Search for the cell housing the specified text and yield its [X, Y] center coordinate. 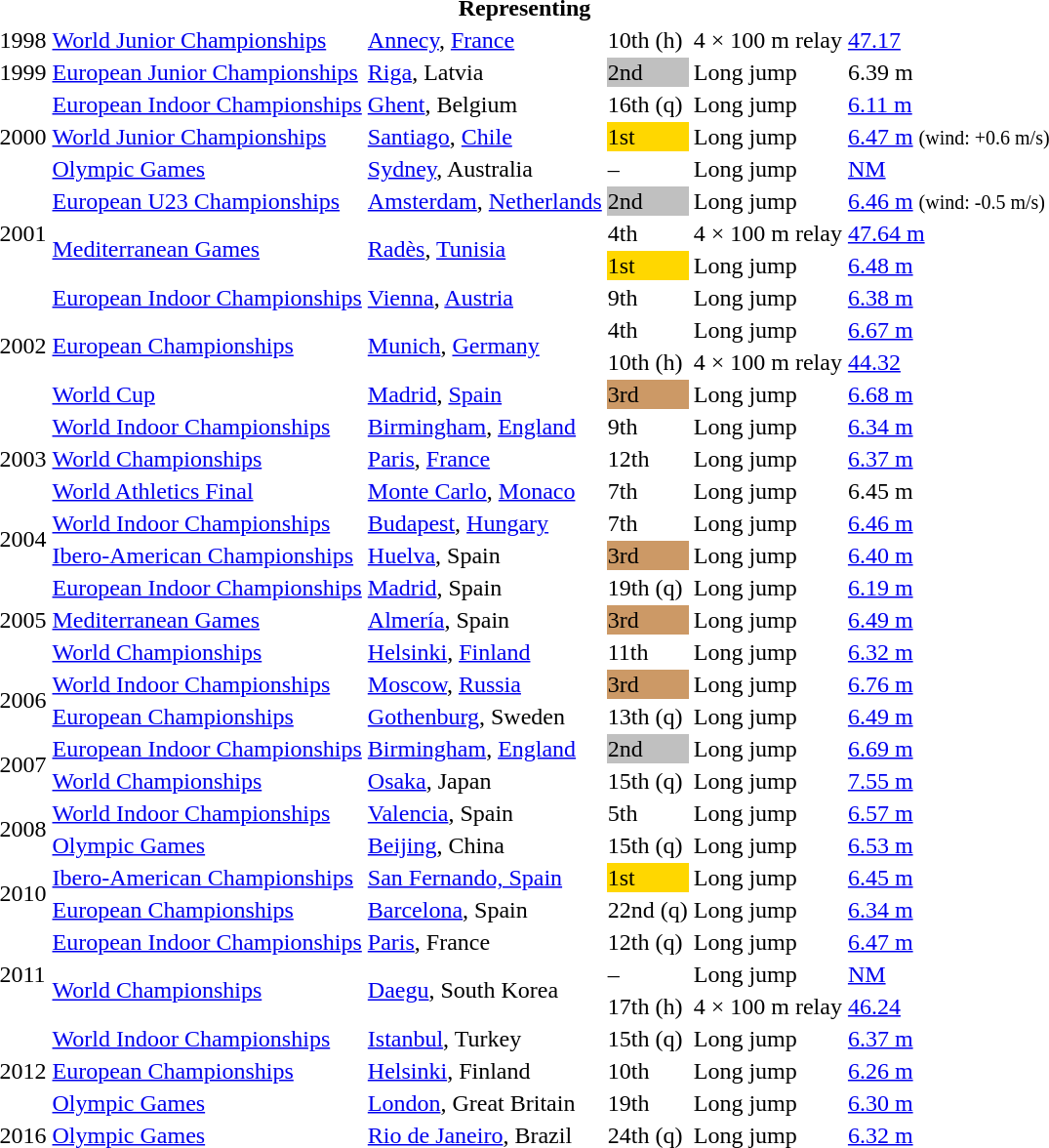
Vienna, Austria [484, 298]
Daegu, South Korea [484, 990]
Ghent, Belgium [484, 104]
17th (h) [648, 1006]
22nd (q) [648, 910]
5th [648, 813]
San Fernando, Spain [484, 878]
World Cup [207, 394]
European Junior Championships [207, 72]
Moscow, Russia [484, 684]
Beijing, China [484, 845]
12th (q) [648, 942]
Gothenburg, Sweden [484, 717]
Amsterdam, Netherlands [484, 201]
World Athletics Final [207, 491]
Santiago, Chile [484, 137]
Monte Carlo, Monaco [484, 491]
Almería, Spain [484, 620]
European U23 Championships [207, 201]
12th [648, 459]
19th [648, 1103]
London, Great Britain [484, 1103]
Valencia, Spain [484, 813]
19th (q) [648, 588]
Annecy, France [484, 40]
Istanbul, Turkey [484, 1039]
Huelva, Spain [484, 555]
Radès, Tunisia [484, 250]
Barcelona, Spain [484, 910]
11th [648, 652]
Budapest, Hungary [484, 523]
13th (q) [648, 717]
10th [648, 1071]
Osaka, Japan [484, 781]
Sydney, Australia [484, 169]
Munich, Germany [484, 346]
16th (q) [648, 104]
Riga, Latvia [484, 72]
